Locate the cell with the specified text and output its (X, Y) center coordinate. 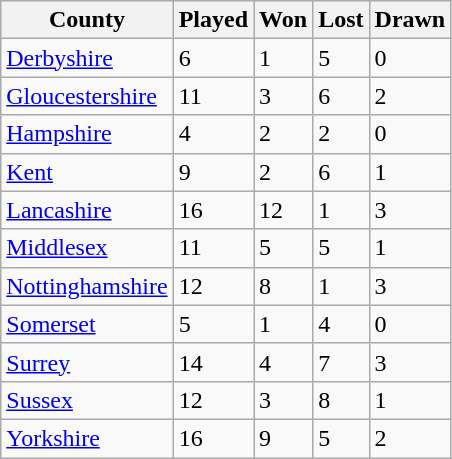
County (87, 20)
Kent (87, 172)
Played (213, 20)
7 (341, 362)
Middlesex (87, 248)
Sussex (87, 400)
Won (284, 20)
Drawn (410, 20)
Somerset (87, 324)
Nottinghamshire (87, 286)
Surrey (87, 362)
14 (213, 362)
Derbyshire (87, 58)
Gloucestershire (87, 96)
Yorkshire (87, 438)
Lost (341, 20)
Lancashire (87, 210)
Hampshire (87, 134)
